Pinpoint the cell where the given text exists, returning its (x, y) midpoint coordinate. 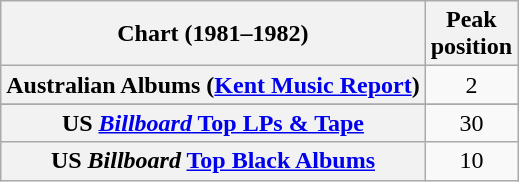
2 (471, 85)
10 (471, 161)
Chart (1981–1982) (213, 34)
US Billboard Top LPs & Tape (213, 123)
30 (471, 123)
US Billboard Top Black Albums (213, 161)
Peakposition (471, 34)
Australian Albums (Kent Music Report) (213, 85)
